For the text-containing cell, return its midpoint in (X, Y) coordinate format. 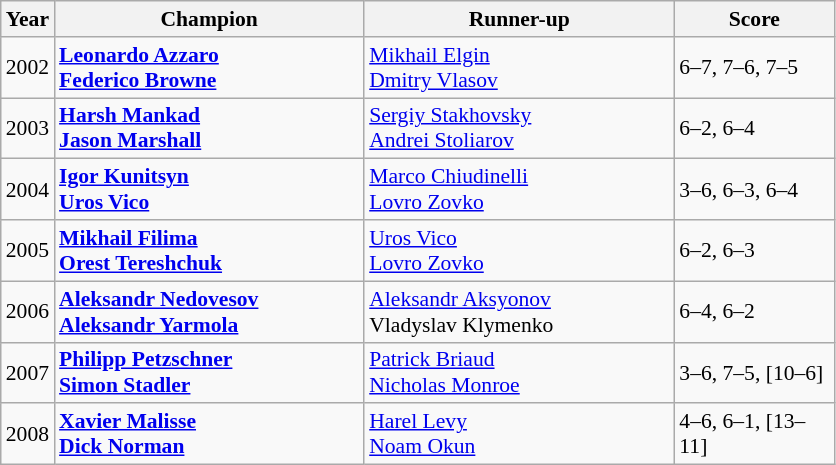
Patrick Briaud Nicholas Monroe (519, 372)
6–2, 6–4 (754, 128)
Igor Kunitsyn Uros Vico (209, 190)
6–7, 7–6, 7–5 (754, 68)
6–2, 6–3 (754, 250)
Champion (209, 19)
Aleksandr Aksyonov Vladyslav Klymenko (519, 312)
Score (754, 19)
Runner-up (519, 19)
Sergiy Stakhovsky Andrei Stoliarov (519, 128)
Harsh Mankad Jason Marshall (209, 128)
Leonardo Azzaro Federico Browne (209, 68)
4–6, 6–1, [13–11] (754, 434)
Uros Vico Lovro Zovko (519, 250)
Mikhail Elgin Dmitry Vlasov (519, 68)
Aleksandr Nedovesov Aleksandr Yarmola (209, 312)
3–6, 6–3, 6–4 (754, 190)
2007 (28, 372)
Marco Chiudinelli Lovro Zovko (519, 190)
2006 (28, 312)
2002 (28, 68)
Year (28, 19)
Xavier Malisse Dick Norman (209, 434)
Mikhail Filima Orest Tereshchuk (209, 250)
2008 (28, 434)
3–6, 7–5, [10–6] (754, 372)
6–4, 6–2 (754, 312)
Philipp Petzschner Simon Stadler (209, 372)
2005 (28, 250)
Harel Levy Noam Okun (519, 434)
2003 (28, 128)
2004 (28, 190)
